From the cell containing the given text, extract its center point as [x, y] coordinate. 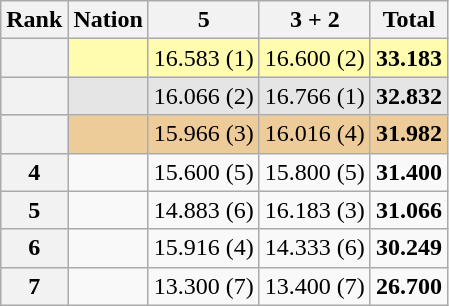
15.966 (3) [204, 134]
16.016 (4) [314, 134]
30.249 [408, 248]
15.916 (4) [204, 248]
14.883 (6) [204, 210]
16.766 (1) [314, 96]
14.333 (6) [314, 248]
7 [34, 286]
16.183 (3) [314, 210]
6 [34, 248]
16.600 (2) [314, 58]
31.982 [408, 134]
16.583 (1) [204, 58]
Rank [34, 20]
15.600 (5) [204, 172]
3 + 2 [314, 20]
13.300 (7) [204, 286]
Nation [108, 20]
31.400 [408, 172]
31.066 [408, 210]
15.800 (5) [314, 172]
13.400 (7) [314, 286]
26.700 [408, 286]
Total [408, 20]
4 [34, 172]
32.832 [408, 96]
16.066 (2) [204, 96]
33.183 [408, 58]
